From the cell containing the given text, extract its center point as (x, y) coordinate. 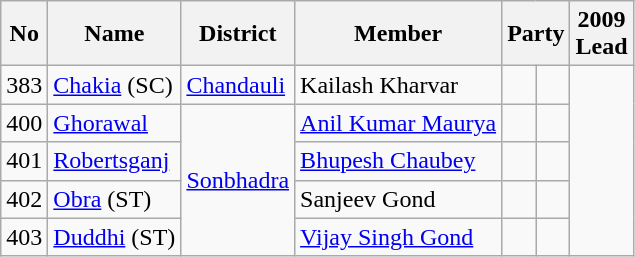
401 (24, 161)
402 (24, 199)
Sanjeev Gond (398, 199)
2009Lead (602, 34)
Bhupesh Chaubey (398, 161)
383 (24, 85)
No (24, 34)
District (238, 34)
Kailash Kharvar (398, 85)
Member (398, 34)
Obra (ST) (114, 199)
Anil Kumar Maurya (398, 123)
403 (24, 237)
400 (24, 123)
Duddhi (ST) (114, 237)
Name (114, 34)
Vijay Singh Gond (398, 237)
Chandauli (238, 85)
Sonbhadra (238, 180)
Chakia (SC) (114, 85)
Ghorawal (114, 123)
Robertsganj (114, 161)
Party (536, 34)
